Search for the cell housing the specified text and yield its (x, y) center coordinate. 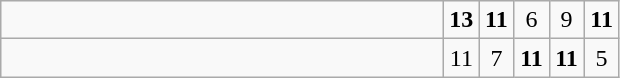
9 (566, 20)
13 (462, 20)
5 (602, 58)
7 (496, 58)
6 (532, 20)
